For the text-containing cell, return its midpoint in [X, Y] coordinate format. 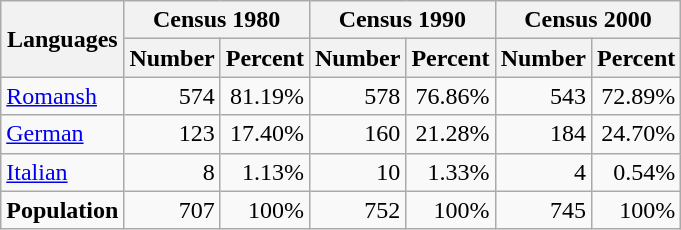
17.40% [264, 134]
4 [543, 172]
0.54% [636, 172]
123 [172, 134]
1.33% [450, 172]
707 [172, 210]
21.28% [450, 134]
Population [62, 210]
578 [357, 96]
10 [357, 172]
24.70% [636, 134]
184 [543, 134]
160 [357, 134]
German [62, 134]
81.19% [264, 96]
Census 1990 [402, 20]
745 [543, 210]
Italian [62, 172]
Languages [62, 39]
Romansh [62, 96]
574 [172, 96]
543 [543, 96]
8 [172, 172]
752 [357, 210]
Census 1980 [217, 20]
1.13% [264, 172]
Census 2000 [588, 20]
76.86% [450, 96]
72.89% [636, 96]
